Scan for the cell matching the given text and deliver its (x, y) coordinate at center. 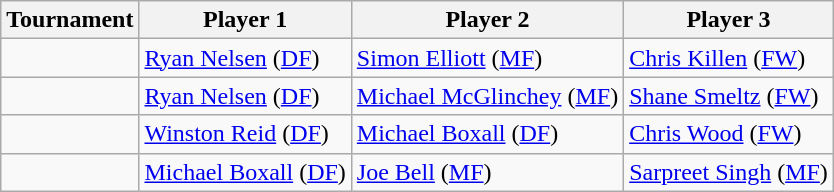
Winston Reid (DF) (245, 134)
Chris Wood (FW) (729, 134)
Chris Killen (FW) (729, 58)
Sarpreet Singh (MF) (729, 172)
Player 2 (487, 20)
Michael McGlinchey (MF) (487, 96)
Simon Elliott (MF) (487, 58)
Shane Smeltz (FW) (729, 96)
Player 3 (729, 20)
Player 1 (245, 20)
Tournament (70, 20)
Joe Bell (MF) (487, 172)
